Locate the cell with the specified text and output its [x, y] center coordinate. 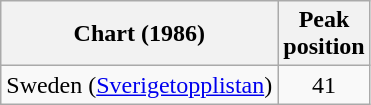
Sweden (Sverigetopplistan) [140, 85]
Chart (1986) [140, 34]
41 [324, 85]
Peakposition [324, 34]
